Provide the [x, y] coordinate of the cell's center where the given text is located.  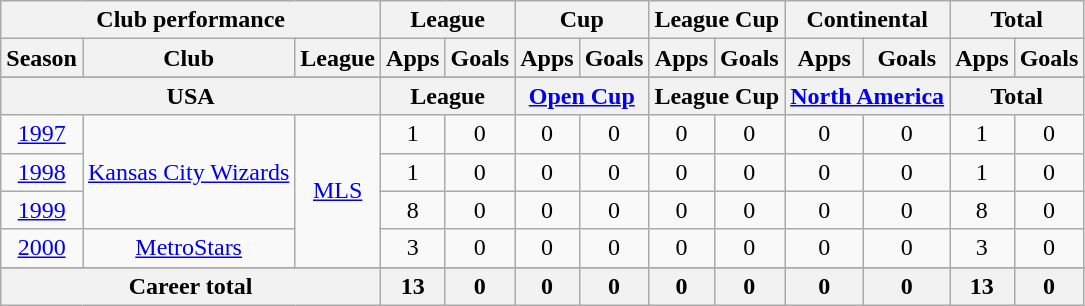
1997 [42, 134]
1999 [42, 210]
Club performance [191, 20]
Open Cup [582, 96]
Club [188, 58]
Continental [868, 20]
Kansas City Wizards [188, 172]
1998 [42, 172]
USA [191, 96]
Career total [191, 286]
MetroStars [188, 248]
MLS [338, 191]
Cup [582, 20]
2000 [42, 248]
North America [868, 96]
Season [42, 58]
